Return [X, Y] of the center of cell containing provided text 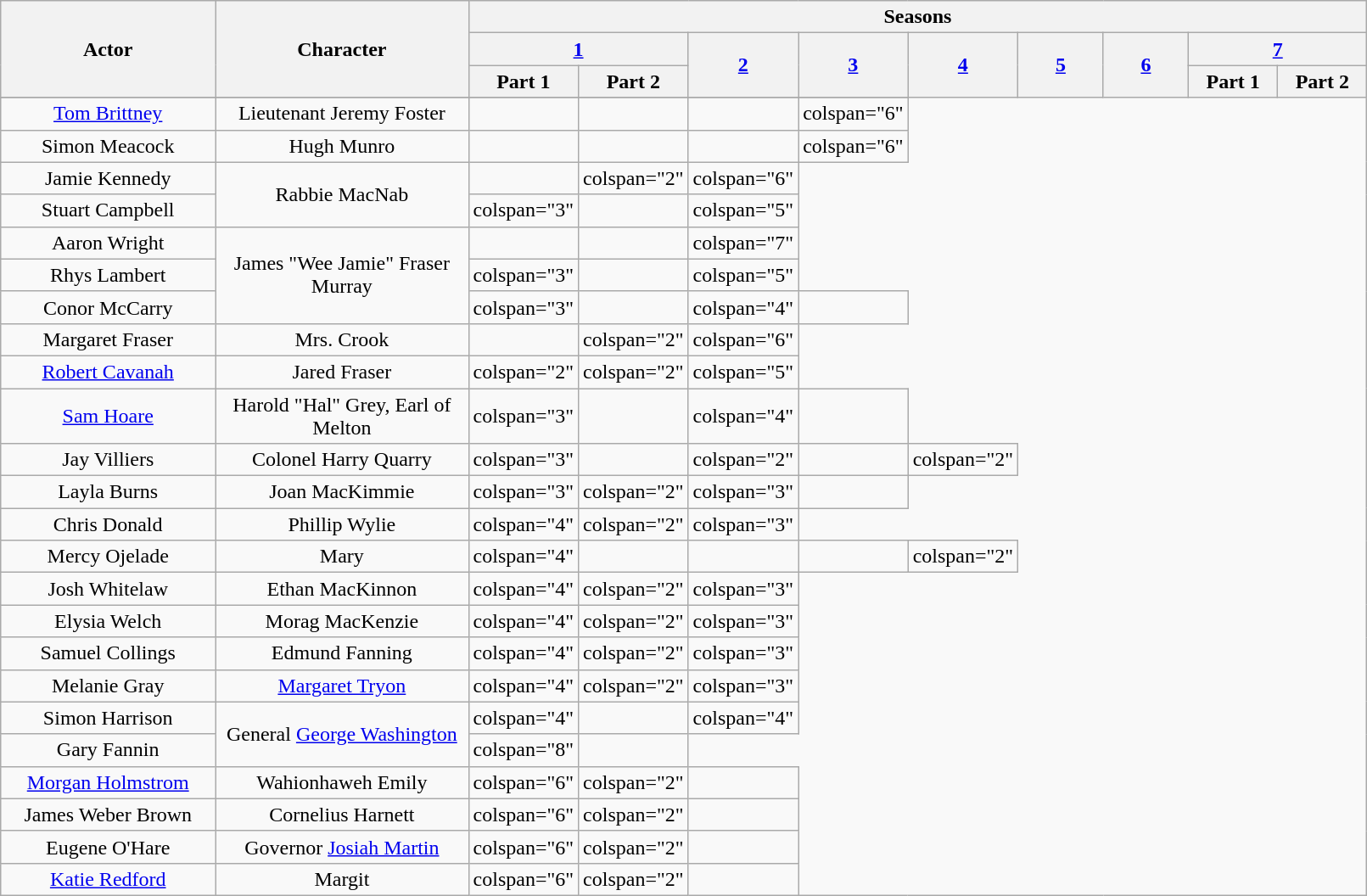
Melanie Gray [109, 686]
Josh Whitelaw [109, 589]
colspan="8" [524, 750]
colspan="7" [743, 243]
4 [963, 65]
Actor [109, 49]
Governor Josiah Martin [342, 847]
Layla Burns [109, 492]
Wahionhaweh Emily [342, 782]
Jamie Kennedy [109, 178]
Simon Harrison [109, 718]
James Weber Brown [109, 815]
3 [854, 65]
Lieutenant Jeremy Foster [342, 114]
Simon Meacock [109, 146]
Colonel Harry Quarry [342, 460]
Hugh Munro [342, 146]
Mrs. Crook [342, 339]
General George Washington [342, 734]
Joan MacKimmie [342, 492]
2 [743, 65]
Phillip Wylie [342, 524]
6 [1146, 65]
Morag MacKenzie [342, 621]
Aaron Wright [109, 243]
Seasons [918, 17]
Harold "Hal" Grey, Earl of Melton [342, 416]
Mary [342, 557]
Chris Donald [109, 524]
Margaret Tryon [342, 686]
Morgan Holmstrom [109, 782]
Edmund Fanning [342, 653]
Cornelius Harnett [342, 815]
Margaret Fraser [109, 339]
Tom Brittney [109, 114]
Jared Fraser [342, 372]
Gary Fannin [109, 750]
Jay Villiers [109, 460]
5 [1061, 65]
Rabbie MacNab [342, 194]
Eugene O'Hare [109, 847]
Sam Hoare [109, 416]
7 [1278, 49]
Samuel Collings [109, 653]
Katie Redford [109, 879]
Stuart Campbell [109, 210]
1 [579, 49]
Conor McCarry [109, 307]
Mercy Ojelade [109, 557]
Ethan MacKinnon [342, 589]
Margit [342, 879]
Rhys Lambert [109, 275]
James "Wee Jamie" Fraser Murray [342, 275]
Character [342, 49]
Elysia Welch [109, 621]
Robert Cavanah [109, 372]
